Provide the (x, y) coordinate of the cell's center where the given text is located.  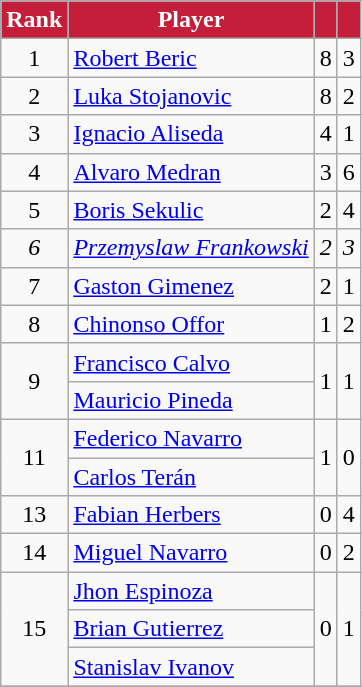
Chinonso Offor (191, 324)
Carlos Terán (191, 477)
Boris Sekulic (191, 210)
Player (191, 20)
Przemyslaw Frankowski (191, 248)
14 (34, 553)
Francisco Calvo (191, 362)
Alvaro Medran (191, 172)
Jhon Espinoza (191, 591)
Luka Stojanovic (191, 96)
9 (34, 381)
Miguel Navarro (191, 553)
11 (34, 457)
Federico Navarro (191, 438)
Rank (34, 20)
Gaston Gimenez (191, 286)
13 (34, 515)
7 (34, 286)
Ignacio Aliseda (191, 134)
Mauricio Pineda (191, 400)
Brian Gutierrez (191, 629)
Fabian Herbers (191, 515)
Stanislav Ivanov (191, 667)
Robert Beric (191, 58)
5 (34, 210)
15 (34, 629)
